Return [x, y] of the center of cell containing provided text 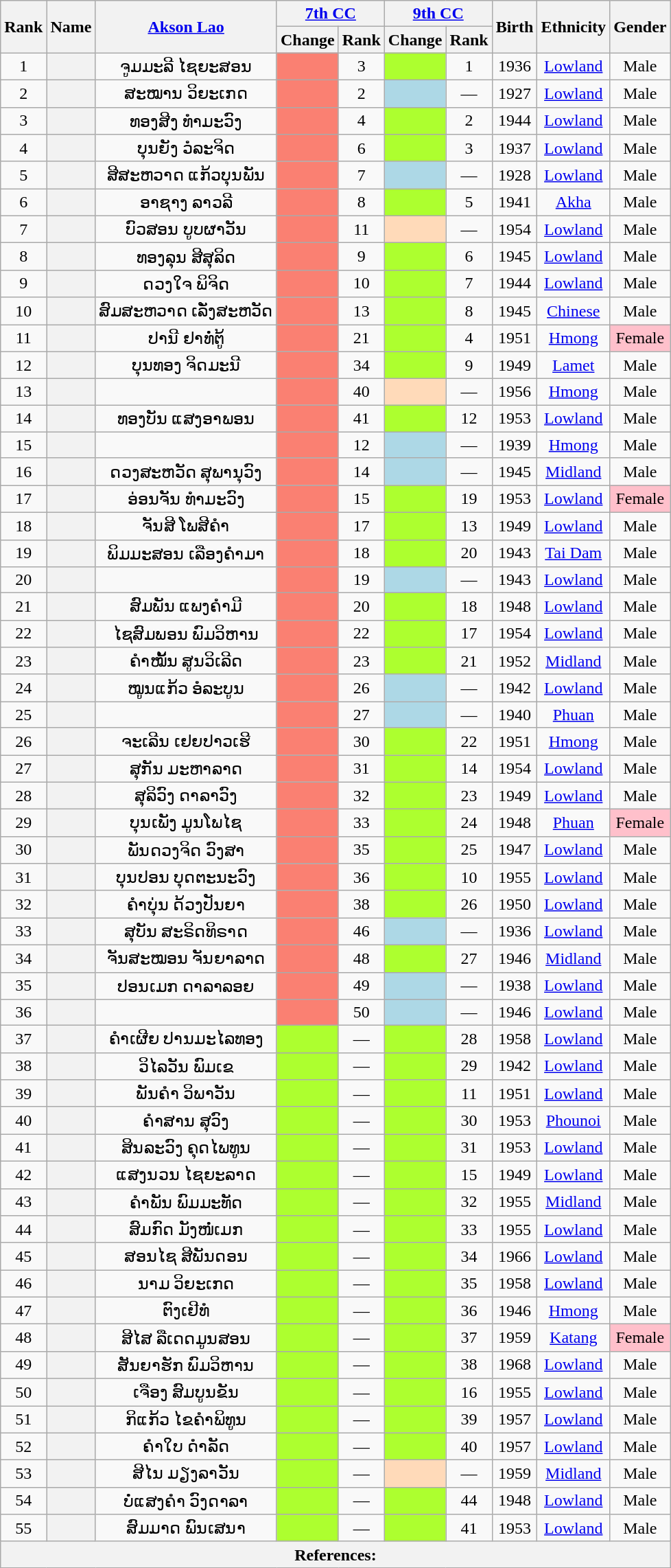
ບຸນປອນ ບຸດຕະນະວົງ [187, 877]
ຄຳໃບ ດຳລັດ [187, 1446]
ສົມມາດ ພົນເສນາ [187, 1528]
47 [23, 1311]
1938 [515, 986]
ສີໄນ ມຽງລາວັນ [187, 1474]
ກິແກ້ວ ໄຂຄຳພິທູນ [187, 1420]
1939 [515, 445]
ຕົງເຢີທໍ [187, 1311]
ທອງສີງ ທໍາມະວົງ [187, 121]
Gender [640, 27]
ສົມພັນ ແພງຄຳມີ [187, 607]
Phounoi [574, 1120]
ນາມ ວິຍະເກດ [187, 1284]
1952 [515, 661]
ບໍ່ແສງຄໍາ ວົງດາລາ [187, 1501]
51 [23, 1420]
ຄຳບຸ່ນ ດ້ວງປັນຍາ [187, 904]
53 [23, 1474]
55 [23, 1528]
1950 [515, 904]
Tai Dam [574, 553]
Akson Lao [187, 27]
ທອງບັນ ແສງອາພອນ [187, 419]
54 [23, 1501]
ຈະເລີນ ເຢຍປາວເຮີ [187, 741]
ສະໝານ ວິຍະເກດ [187, 93]
ໝູນແກ້ວ ອໍລະບູນ [187, 688]
1947 [515, 850]
References: [335, 1554]
1966 [515, 1256]
ສົມກົດ ມັງໜໍ່ເມກ [187, 1230]
ຈູມມະລີ ໄຊຍະສອນ [187, 67]
ປອນເມກ ດາລາລອຍ [187, 986]
43 [23, 1202]
ໄຊສົມພອນ ພົມວິຫານ [187, 634]
Name [71, 27]
ຈັນສະໝອນ ຈັນຍາລາດ [187, 958]
ພັນຄຳ ວິພາວັນ [187, 1094]
Katang [574, 1338]
Birth [515, 27]
9th CC [438, 14]
ຈັນສີ ໂພສີຄຳ [187, 526]
1941 [515, 203]
ອາຊາງ ລາວລີ [187, 203]
ຄຳໝັ້ນ ສູນວິເລີດ [187, 661]
7th CC [331, 14]
ວິໄລວັນ ພົມເຂ [187, 1066]
ແສງນວນ ໄຊຍະລາດ [187, 1175]
Ethnicity [574, 27]
ບົວສອນ ບູບຜາວັນ [187, 229]
ພັນດວງຈິດ ວົງສາ [187, 850]
52 [23, 1446]
ທອງລຸນ ສີສຸລິດ [187, 257]
ສິນລະວົງ ຄຸດໄພທູນ [187, 1148]
1968 [515, 1365]
Akha [574, 203]
ພິມມະສອນ ເລືອງຄຳມາ [187, 553]
ສີໄສ ລືເດດມູນສອນ [187, 1338]
1940 [515, 715]
ສັນຍາຮັກ ພົມວິຫານ [187, 1365]
ສຸລິວົງ ດາລາວົງ [187, 796]
ເຈືອງ ສົມບູນຂັນ [187, 1392]
ອ່ອນຈັນ ທຳມະວົງ [187, 499]
ດວງສະຫວັດ ສຸພານຸວົງ [187, 472]
Lamet [574, 365]
ສອນໄຊ ສີພັນດອນ [187, 1256]
42 [23, 1175]
ຄຳພັນ ພົມມະທັດ [187, 1202]
ຄຳສານ ສຸວົງ [187, 1120]
1927 [515, 93]
ດວງໃຈ ພິຈິດ [187, 284]
Chinese [574, 311]
ສົມສະຫວາດ ເລັ່ງສະຫວັດ [187, 311]
ຄຳເຜີຍ ປານມະໄລທອງ [187, 1039]
1928 [515, 175]
ສຸບັນ ສະຣິດທິຣາດ [187, 932]
ບຸນທອງ ຈິດມະນີ [187, 365]
ປານີ ຢາທໍ່ຕູ້ [187, 338]
1937 [515, 148]
ບຸນເພັງ ມູນໂພໄຊ [187, 823]
45 [23, 1256]
1956 [515, 392]
ສຸກັນ ມະຫາລາດ [187, 769]
ສີສະຫວາດ ແກ້ວບຸນພັນ [187, 175]
ບຸນຍັງ ວໍລະຈິດ [187, 148]
